Capture the cell that displays the provided text and extract its [x, y] central coordinate. 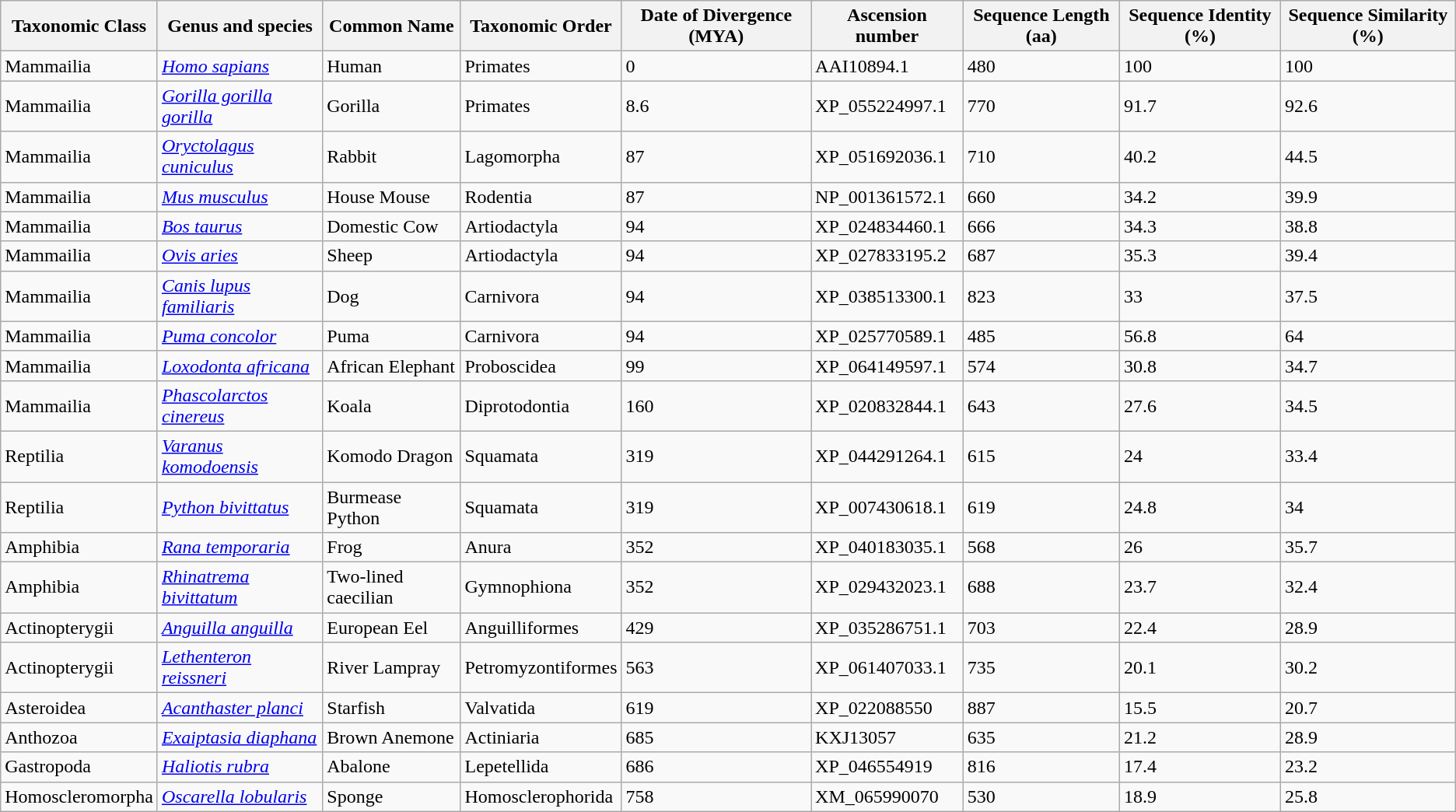
56.8 [1199, 336]
32.4 [1367, 588]
Lepetellida [541, 767]
688 [1041, 588]
XP_024834460.1 [887, 226]
XP_035286751.1 [887, 628]
Proboscidea [541, 366]
XP_055224997.1 [887, 106]
XP_044291264.1 [887, 456]
XP_040183035.1 [887, 548]
480 [1041, 66]
160 [716, 406]
643 [1041, 406]
Genus and species [240, 26]
Human [392, 66]
Mus musculus [240, 197]
485 [1041, 336]
735 [1041, 667]
Asteroidea [79, 708]
Homosclerophorida [541, 796]
Rhinatrema bivittatum [240, 588]
Gastropoda [79, 767]
34 [1367, 507]
Anura [541, 548]
30.8 [1199, 366]
NP_001361572.1 [887, 197]
687 [1041, 256]
64 [1367, 336]
Anguilla anguilla [240, 628]
Acanthaster planci [240, 708]
24.8 [1199, 507]
33 [1199, 296]
23.7 [1199, 588]
Python bivittatus [240, 507]
Exaiptasia diaphana [240, 737]
34.3 [1199, 226]
666 [1041, 226]
Actiniaria [541, 737]
8.6 [716, 106]
18.9 [1199, 796]
Haliotis rubra [240, 767]
Loxodonta africana [240, 366]
European Eel [392, 628]
20.1 [1199, 667]
Common Name [392, 26]
44.5 [1367, 157]
Ascension number [887, 26]
563 [716, 667]
27.6 [1199, 406]
Sponge [392, 796]
Brown Anemone [392, 737]
33.4 [1367, 456]
XP_027833195.2 [887, 256]
AAI10894.1 [887, 66]
Petromyzontiformes [541, 667]
34.2 [1199, 197]
River Lampray [392, 667]
429 [716, 628]
Komodo Dragon [392, 456]
Frog [392, 548]
34.7 [1367, 366]
35.3 [1199, 256]
20.7 [1367, 708]
24 [1199, 456]
XP_007430618.1 [887, 507]
758 [716, 796]
Rodentia [541, 197]
568 [1041, 548]
XM_065990070 [887, 796]
Oryctolagus cuniculus [240, 157]
Valvatida [541, 708]
Lethenteron reissneri [240, 667]
823 [1041, 296]
40.2 [1199, 157]
XP_022088550 [887, 708]
Lagomorpha [541, 157]
KXJ13057 [887, 737]
30.2 [1367, 667]
39.9 [1367, 197]
17.4 [1199, 767]
703 [1041, 628]
Varanus komodoensis [240, 456]
15.5 [1199, 708]
22.4 [1199, 628]
Rana temporaria [240, 548]
Oscarella lobularis [240, 796]
Koala [392, 406]
House Mouse [392, 197]
Sequence Length (aa) [1041, 26]
Taxonomic Order [541, 26]
35.7 [1367, 548]
Phascolarctos cinereus [240, 406]
Taxonomic Class [79, 26]
39.4 [1367, 256]
615 [1041, 456]
Gorilla [392, 106]
685 [716, 737]
Bos taurus [240, 226]
XP_064149597.1 [887, 366]
92.6 [1367, 106]
XP_051692036.1 [887, 157]
Dog [392, 296]
Burmease Python [392, 507]
Rabbit [392, 157]
Domestic Cow [392, 226]
African Elephant [392, 366]
Puma [392, 336]
XP_061407033.1 [887, 667]
Canis lupus familiaris [240, 296]
Anthozoa [79, 737]
99 [716, 366]
XP_029432023.1 [887, 588]
635 [1041, 737]
21.2 [1199, 737]
686 [716, 767]
Date of Divergence (MYA) [716, 26]
770 [1041, 106]
23.2 [1367, 767]
Sheep [392, 256]
Homoscleromorpha [79, 796]
816 [1041, 767]
Two-lined caecilian [392, 588]
574 [1041, 366]
Sequence Similarity (%) [1367, 26]
XP_025770589.1 [887, 336]
Gorilla gorilla gorilla [240, 106]
530 [1041, 796]
710 [1041, 157]
Gymnophiona [541, 588]
Anguilliformes [541, 628]
Abalone [392, 767]
38.8 [1367, 226]
37.5 [1367, 296]
Ovis aries [240, 256]
25.8 [1367, 796]
Sequence Identity (%) [1199, 26]
887 [1041, 708]
XP_046554919 [887, 767]
660 [1041, 197]
Starfish [392, 708]
34.5 [1367, 406]
Diprotodontia [541, 406]
91.7 [1199, 106]
XP_038513300.1 [887, 296]
0 [716, 66]
26 [1199, 548]
XP_020832844.1 [887, 406]
Homo sapians [240, 66]
Puma concolor [240, 336]
